Provide the [x, y] coordinate of the cell's center where the given text is located.  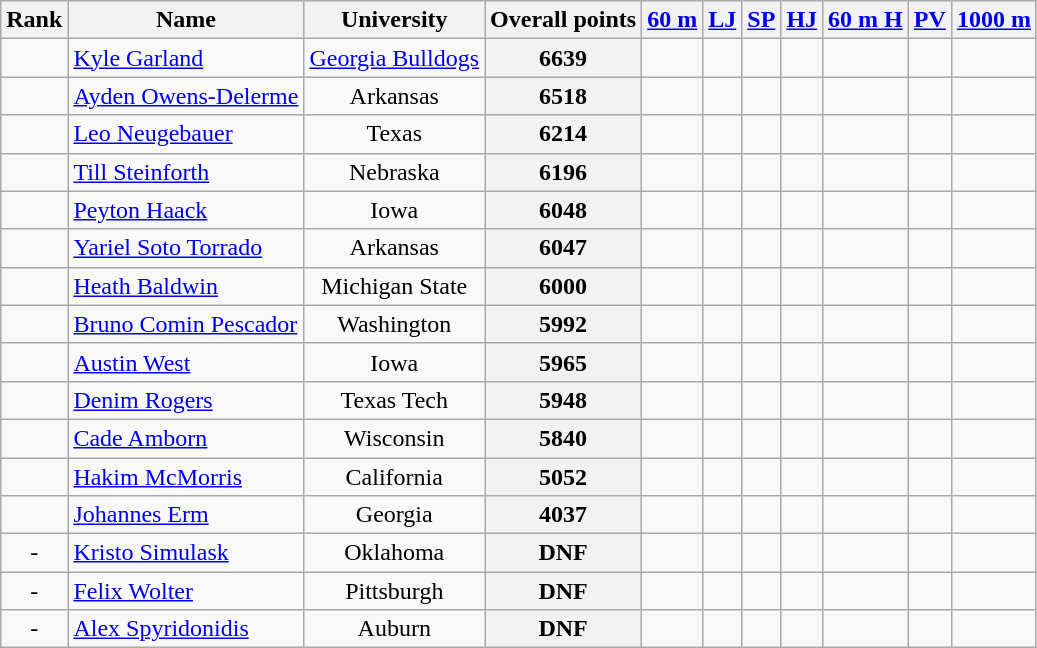
Georgia [394, 515]
Peyton Haack [186, 210]
Leo Neugebauer [186, 134]
Kristo Simulask [186, 553]
4037 [564, 515]
6214 [564, 134]
California [394, 477]
Alex Spyridonidis [186, 629]
Austin West [186, 362]
Name [186, 20]
Michigan State [394, 286]
Bruno Comin Pescador [186, 324]
HJ [802, 20]
5992 [564, 324]
Kyle Garland [186, 58]
5948 [564, 400]
LJ [722, 20]
6047 [564, 248]
Ayden Owens-Delerme [186, 96]
Cade Amborn [186, 438]
Denim Rogers [186, 400]
PV [930, 20]
Till Steinforth [186, 172]
60 m [672, 20]
60 m H [866, 20]
SP [762, 20]
Auburn [394, 629]
Wisconsin [394, 438]
6000 [564, 286]
6639 [564, 58]
Felix Wolter [186, 591]
Washington [394, 324]
Heath Baldwin [186, 286]
Johannes Erm [186, 515]
6196 [564, 172]
Overall points [564, 20]
Pittsburgh [394, 591]
Georgia Bulldogs [394, 58]
Texas Tech [394, 400]
6518 [564, 96]
Nebraska [394, 172]
5965 [564, 362]
Oklahoma [394, 553]
Hakim McMorris [186, 477]
Rank [34, 20]
5840 [564, 438]
Texas [394, 134]
6048 [564, 210]
University [394, 20]
Yariel Soto Torrado [186, 248]
5052 [564, 477]
1000 m [994, 20]
